Pinpoint the cell where the given text exists, returning its [X, Y] midpoint coordinate. 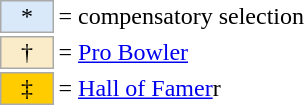
† [27, 52]
* [27, 16]
‡ [27, 88]
